For the text-containing cell, return its midpoint in [X, Y] coordinate format. 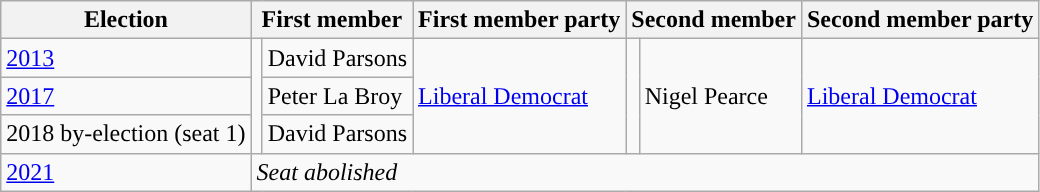
2018 by-election (seat 1) [126, 134]
Peter La Broy [337, 96]
First member party [520, 20]
2013 [126, 58]
Nigel Pearce [720, 96]
2021 [126, 172]
Seat abolished [645, 172]
Election [126, 20]
First member [332, 20]
Second member party [920, 20]
Second member [714, 20]
2017 [126, 96]
